From the cell containing the given text, extract its center point as (X, Y) coordinate. 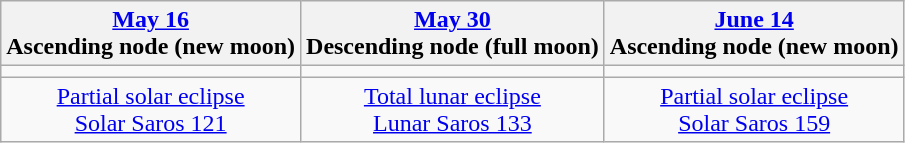
Partial solar eclipseSolar Saros 159 (754, 110)
June 14Ascending node (new moon) (754, 34)
May 16Ascending node (new moon) (151, 34)
Total lunar eclipseLunar Saros 133 (453, 110)
Partial solar eclipseSolar Saros 121 (151, 110)
May 30Descending node (full moon) (453, 34)
